Determine the (X, Y) coordinate at the center of the cell enclosing the given text.  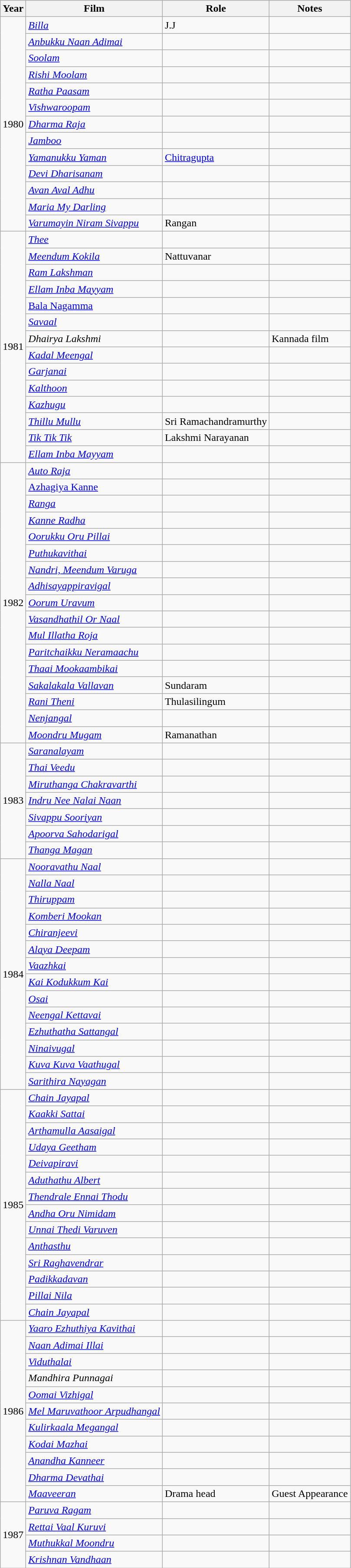
Anandha Kanneer (95, 1460)
Oorukku Oru Pillai (95, 537)
Paritchaikku Neramaachu (95, 652)
Ranga (95, 504)
Auto Raja (95, 470)
1984 (13, 974)
J.J (216, 25)
Moondru Mugam (95, 735)
Guest Appearance (310, 1493)
Thanga Magan (95, 850)
Rani Theni (95, 701)
Alaya Deepam (95, 949)
Sarithira Nayagan (95, 1081)
Azhagiya Kanne (95, 487)
Thiruppam (95, 900)
Kadal Meengal (95, 355)
Oomai Vizhigal (95, 1395)
Meendum Kokila (95, 256)
Pillai Nila (95, 1296)
Ram Lakshman (95, 273)
Soolam (95, 58)
Osai (95, 998)
Chitragupta (216, 157)
Maaveeran (95, 1493)
Role (216, 9)
Rangan (216, 223)
Bala Nagamma (95, 306)
Puthukavithai (95, 553)
Nooravathu Naal (95, 867)
Sakalakala Vallavan (95, 685)
Aduthathu Albert (95, 1180)
Thulasilingum (216, 701)
Muthukkal Moondru (95, 1543)
Krishnan Vandhaan (95, 1560)
Thillu Mullu (95, 421)
Mandhira Punnagai (95, 1378)
Komberi Mookan (95, 916)
Vasandhathil Or Naal (95, 619)
Kodai Mazhai (95, 1444)
Mel Maruvathoor Arpudhangal (95, 1411)
Paruva Ragam (95, 1510)
Kalthoon (95, 388)
Apoorva Sahodarigal (95, 834)
Kaakki Sattai (95, 1114)
Arthamulla Aasaigal (95, 1131)
Kulirkaala Megangal (95, 1428)
Maria My Darling (95, 207)
Yaaro Ezhuthiya Kavithai (95, 1329)
Notes (310, 9)
Anbukku Naan Adimai (95, 42)
Anthasthu (95, 1246)
Neengal Kettavai (95, 1015)
1985 (13, 1205)
Film (95, 9)
1982 (13, 603)
Sundaram (216, 685)
Ezhuthatha Sattangal (95, 1032)
Indru Nee Nalai Naan (95, 801)
1987 (13, 1535)
Vaazhkai (95, 965)
Thaai Mookaambikai (95, 668)
Thee (95, 240)
Padikkadavan (95, 1279)
1986 (13, 1412)
Billa (95, 25)
Kuva Kuva Vaathugal (95, 1065)
Year (13, 9)
Dharma Devathai (95, 1477)
Sri Ramachandramurthy (216, 421)
Varumayin Niram Sivappu (95, 223)
Kanne Radha (95, 520)
Jamboo (95, 140)
Devi Dharisanam (95, 173)
Nenjangal (95, 718)
Deivapiravi (95, 1164)
1983 (13, 801)
Dharma Raja (95, 124)
Vishwaroopam (95, 108)
Ninaivugal (95, 1048)
Naan Adimai Illai (95, 1345)
Tik Tik Tik (95, 437)
Oorum Uravum (95, 603)
Garjanai (95, 372)
Sri Raghavendrar (95, 1263)
Thendrale Ennai Thodu (95, 1196)
Lakshmi Narayanan (216, 437)
Andha Oru Nimidam (95, 1213)
Mul Illatha Roja (95, 636)
Miruthanga Chakravarthi (95, 784)
Drama head (216, 1493)
Udaya Geetham (95, 1147)
Nandri, Meendum Varuga (95, 570)
Nalla Naal (95, 883)
Savaal (95, 322)
Thai Veedu (95, 768)
Saranalayam (95, 751)
Ramanathan (216, 735)
Kannada film (310, 339)
1981 (13, 347)
1980 (13, 124)
Chiranjeevi (95, 932)
Rishi Moolam (95, 75)
Kazhugu (95, 404)
Sivappu Sooriyan (95, 817)
Dhairya Lakshmi (95, 339)
Kai Kodukkum Kai (95, 982)
Yamanukku Yaman (95, 157)
Unnai Thedi Varuven (95, 1229)
Rettai Vaal Kuruvi (95, 1526)
Ratha Paasam (95, 91)
Adhisayappiravigal (95, 586)
Viduthalai (95, 1362)
Nattuvanar (216, 256)
Avan Aval Adhu (95, 190)
